Provide the (x, y) coordinate of the cell's center where the given text is located.  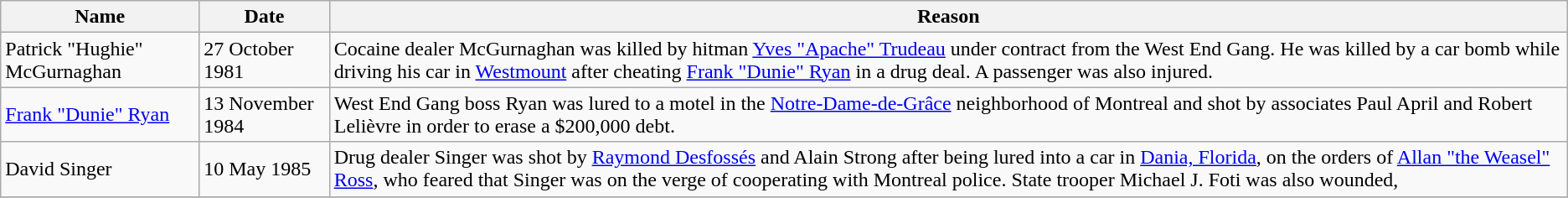
Reason (948, 17)
Patrick "Hughie" McGurnaghan (101, 60)
27 October 1981 (265, 60)
Date (265, 17)
Name (101, 17)
David Singer (101, 169)
Frank "Dunie" Ryan (101, 114)
10 May 1985 (265, 169)
13 November 1984 (265, 114)
